Scan for the cell matching the given text and deliver its (x, y) coordinate at center. 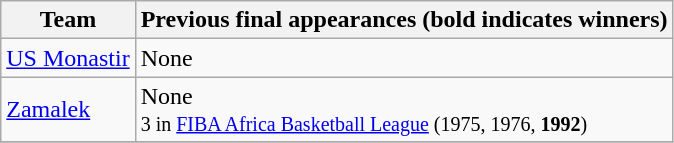
Team (68, 20)
US Monastir (68, 58)
Zamalek (68, 110)
None (404, 58)
Previous final appearances (bold indicates winners) (404, 20)
None3 in FIBA Africa Basketball League (1975, 1976, 1992) (404, 110)
